Scan for the cell matching the given text and deliver its (X, Y) coordinate at center. 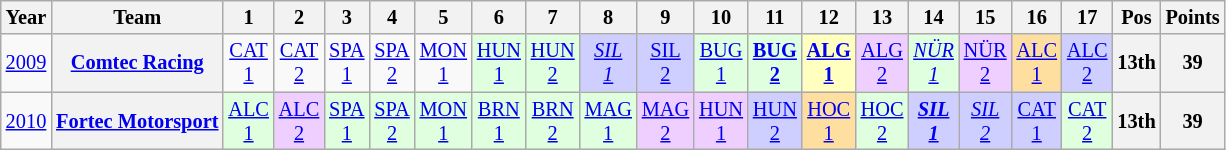
MAG2 (666, 121)
Pos (1136, 17)
Team (137, 17)
NÜR1 (933, 63)
3 (346, 17)
2010 (26, 121)
8 (608, 17)
Comtec Racing (137, 63)
5 (444, 17)
BUG1 (721, 63)
15 (986, 17)
12 (829, 17)
MAG1 (608, 121)
10 (721, 17)
Year (26, 17)
2 (299, 17)
ALG2 (882, 63)
Points (1193, 17)
HOC2 (882, 121)
BRN2 (553, 121)
2009 (26, 63)
BRN1 (499, 121)
7 (553, 17)
HOC1 (829, 121)
Fortec Motorsport (137, 121)
11 (775, 17)
16 (1036, 17)
14 (933, 17)
9 (666, 17)
13 (882, 17)
1 (248, 17)
6 (499, 17)
ALG1 (829, 63)
BUG2 (775, 63)
NÜR2 (986, 63)
17 (1087, 17)
4 (392, 17)
